Return (X, Y) of the center of cell containing provided text 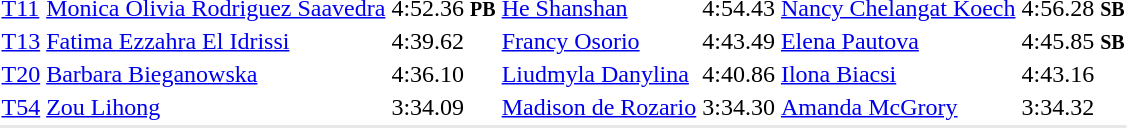
4:39.62 (444, 41)
4:45.85 SB (1073, 41)
Elena Pautova (898, 41)
4:43.49 (739, 41)
3:34.09 (444, 107)
Barbara Bieganowska (216, 74)
Amanda McGrory (898, 107)
Fatima Ezzahra El Idrissi (216, 41)
Liudmyla Danylina (599, 74)
T20 (21, 74)
Zou Lihong (216, 107)
4:43.16 (1073, 74)
Ilona Biacsi (898, 74)
Madison de Rozario (599, 107)
Francy Osorio (599, 41)
T54 (21, 107)
4:36.10 (444, 74)
T13 (21, 41)
3:34.30 (739, 107)
4:40.86 (739, 74)
3:34.32 (1073, 107)
